From the cell containing the given text, extract its center point as [X, Y] coordinate. 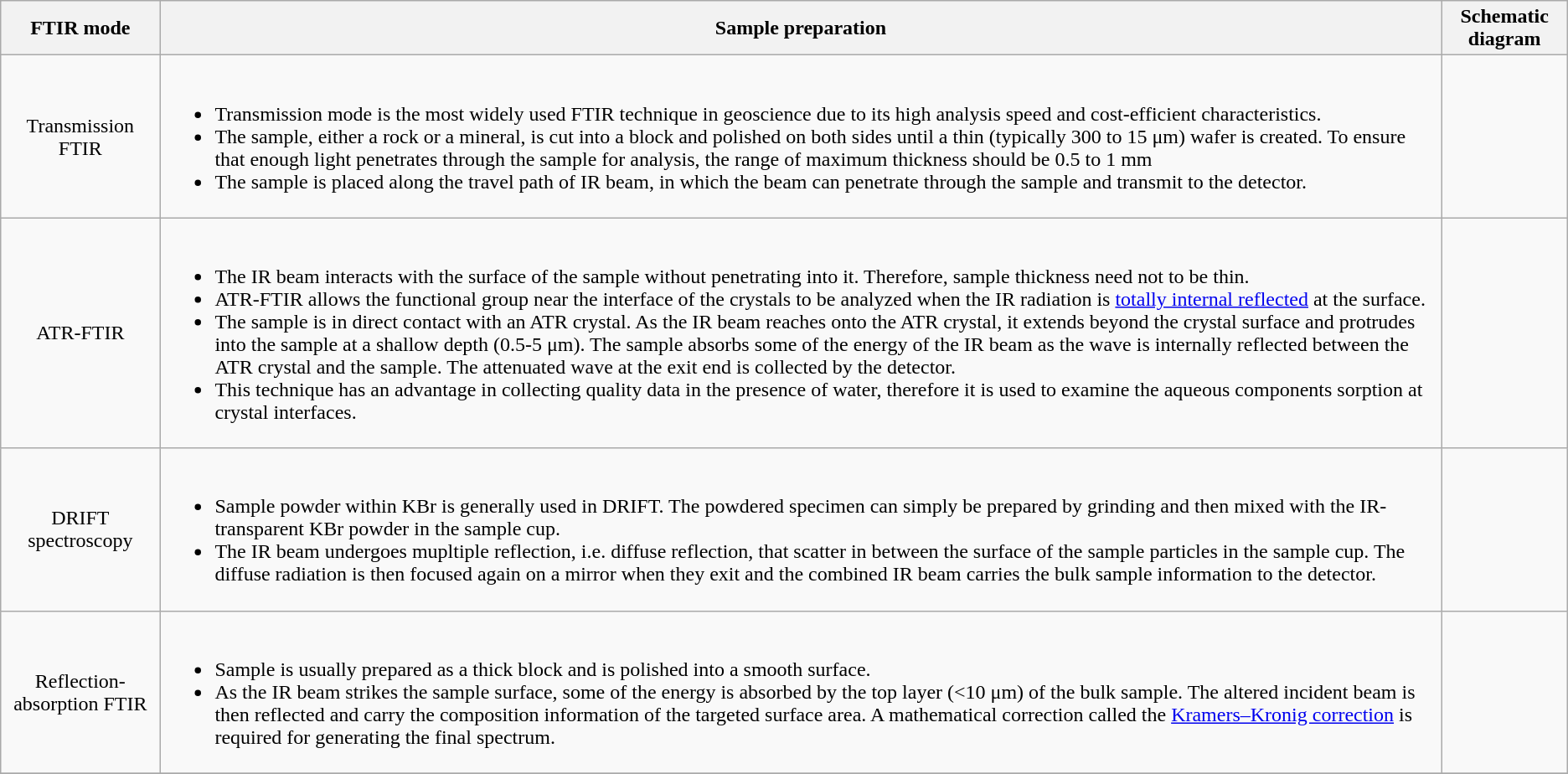
ATR-FTIR [80, 333]
Reflection-absorption FTIR [80, 692]
Sample preparation [801, 28]
FTIR mode [80, 28]
Schematic diagram [1504, 28]
DRIFT spectroscopy [80, 529]
Transmission FTIR [80, 137]
